Capture the cell that displays the provided text and extract its [x, y] central coordinate. 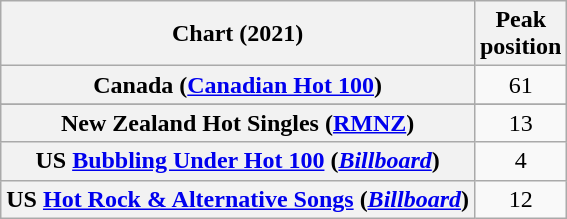
12 [520, 199]
13 [520, 123]
Canada (Canadian Hot 100) [238, 85]
61 [520, 85]
Chart (2021) [238, 34]
Peakposition [520, 34]
US Bubbling Under Hot 100 (Billboard) [238, 161]
New Zealand Hot Singles (RMNZ) [238, 123]
US Hot Rock & Alternative Songs (Billboard) [238, 199]
4 [520, 161]
